Return the [X, Y] coordinate for the center point of the cell that contains the specified text.  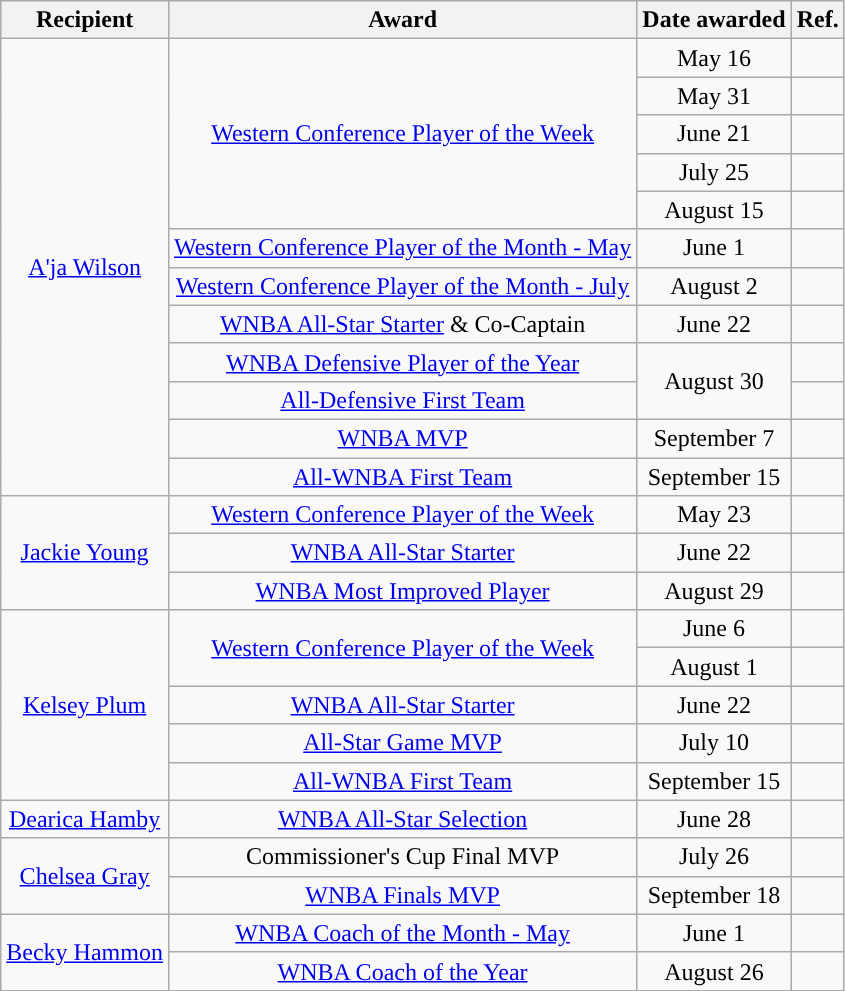
August 30 [714, 381]
June 6 [714, 629]
June 21 [714, 134]
Jackie Young [85, 553]
August 2 [714, 286]
Kelsey Plum [85, 705]
August 1 [714, 667]
Becky Hammon [85, 952]
July 25 [714, 172]
Commissioner's Cup Final MVP [402, 857]
May 31 [714, 96]
WNBA Finals MVP [402, 895]
WNBA Coach of the Month - May [402, 933]
A'ja Wilson [85, 268]
July 26 [714, 857]
Dearica Hamby [85, 819]
WNBA Most Improved Player [402, 591]
Western Conference Player of the Month - July [402, 286]
WNBA Defensive Player of the Year [402, 362]
May 16 [714, 58]
Ref. [818, 20]
September 18 [714, 895]
August 26 [714, 971]
All-Star Game MVP [402, 743]
May 23 [714, 515]
WNBA MVP [402, 438]
August 29 [714, 591]
Date awarded [714, 20]
September 7 [714, 438]
WNBA All-Star Starter & Co-Captain [402, 324]
Chelsea Gray [85, 876]
Western Conference Player of the Month - May [402, 248]
July 10 [714, 743]
All-Defensive First Team [402, 400]
WNBA Coach of the Year [402, 971]
August 15 [714, 210]
WNBA All-Star Selection [402, 819]
Award [402, 20]
June 28 [714, 819]
Recipient [85, 20]
